Capture the cell that displays the provided text and extract its (X, Y) central coordinate. 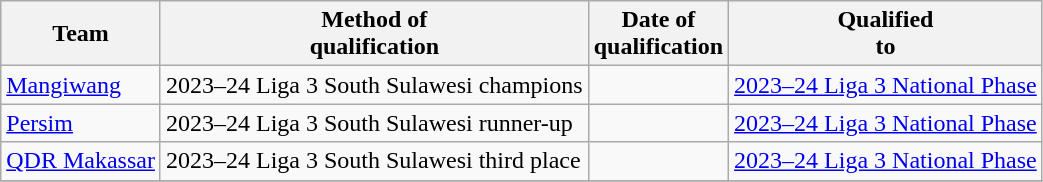
Date of qualification (658, 34)
Method of qualification (374, 34)
QDR Makassar (81, 161)
Team (81, 34)
2023–24 Liga 3 South Sulawesi champions (374, 85)
2023–24 Liga 3 South Sulawesi runner-up (374, 123)
Qualified to (886, 34)
2023–24 Liga 3 South Sulawesi third place (374, 161)
Persim (81, 123)
Mangiwang (81, 85)
